Identify which cell holds the provided text, then report its [x, y] central coordinate. 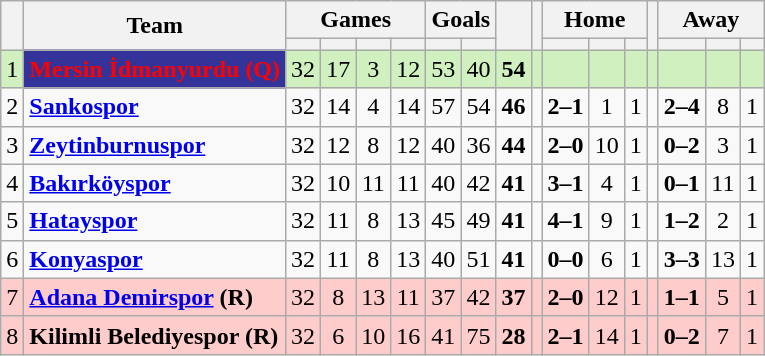
28 [514, 335]
1–2 [682, 221]
75 [478, 335]
Team [155, 26]
Mersin İdmanyurdu (Q) [155, 69]
3–1 [566, 183]
Bakırköyspor [155, 183]
Away [710, 20]
53 [444, 69]
0–0 [566, 259]
9 [606, 221]
Zeytinburnuspor [155, 145]
51 [478, 259]
Adana Demirspor (R) [155, 297]
1–1 [682, 297]
Sankospor [155, 107]
Kilimli Belediyespor (R) [155, 335]
Hatayspor [155, 221]
16 [408, 335]
17 [338, 69]
44 [514, 145]
Konyaspor [155, 259]
Home [594, 20]
0–1 [682, 183]
36 [478, 145]
4–1 [566, 221]
2–4 [682, 107]
3–3 [682, 259]
49 [478, 221]
Games [356, 20]
45 [444, 221]
46 [514, 107]
Goals [461, 20]
57 [444, 107]
